Pinpoint the cell where the given text exists, returning its [x, y] midpoint coordinate. 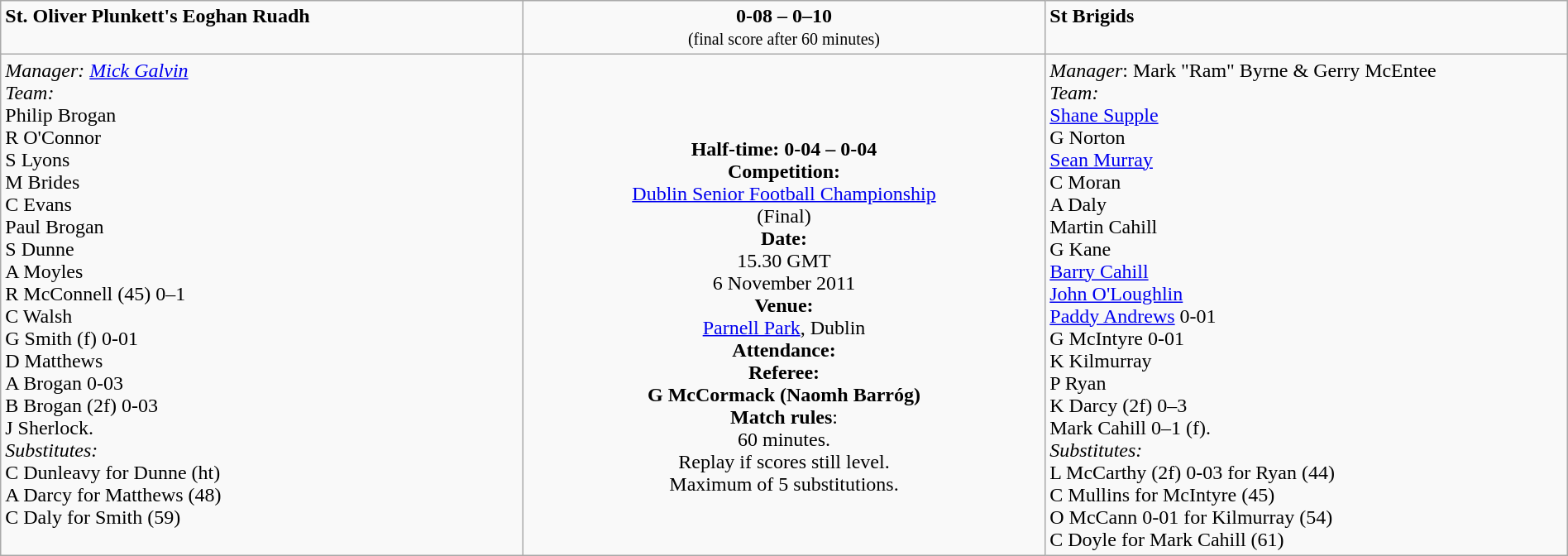
St Brigids [1307, 28]
0-08 – 0–10(final score after 60 minutes) [784, 28]
St. Oliver Plunkett's Eoghan Ruadh [262, 28]
